For the text-containing cell, return its midpoint in (X, Y) coordinate format. 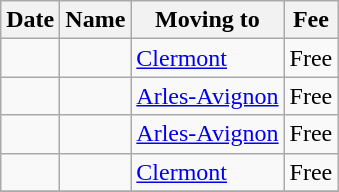
Date (30, 20)
Fee (311, 20)
Name (96, 20)
Moving to (208, 20)
